Pinpoint the cell where the given text exists, returning its (X, Y) midpoint coordinate. 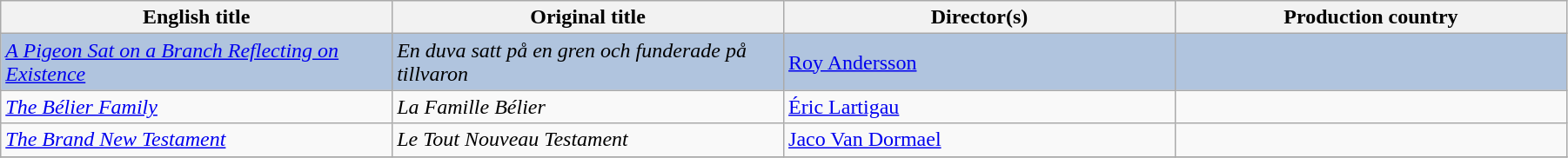
English title (197, 17)
Le Tout Nouveau Testament (588, 140)
Production country (1370, 17)
A Pigeon Sat on a Branch Reflecting on Existence (197, 63)
The Bélier Family (197, 107)
Roy Andersson (980, 63)
The Brand New Testament (197, 140)
En duva satt på en gren och funderade på tillvaron (588, 63)
La Famille Bélier (588, 107)
Original title (588, 17)
Director(s) (980, 17)
Éric Lartigau (980, 107)
Jaco Van Dormael (980, 140)
